Return the [X, Y] coordinate for the center point of the cell that contains the specified text.  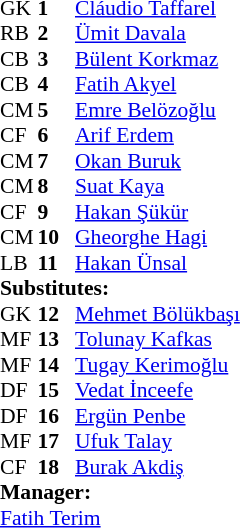
8 [57, 187]
Hakan Şükür [158, 212]
GK [19, 314]
Manager: [120, 493]
Ergün Penbe [158, 416]
Emre Belözoğlu [158, 110]
Mehmet Bölükbaşı [158, 314]
Okan Buruk [158, 161]
Ufuk Talay [158, 441]
Burak Akdiş [158, 467]
RB [19, 33]
5 [57, 110]
11 [57, 263]
Arif Erdem [158, 135]
Bülent Korkmaz [158, 59]
Vedat İnceefe [158, 391]
16 [57, 416]
LB [19, 263]
18 [57, 467]
17 [57, 441]
3 [57, 59]
13 [57, 339]
Tolunay Kafkas [158, 339]
2 [57, 33]
9 [57, 212]
Suat Kaya [158, 187]
12 [57, 314]
Ümit Davala [158, 33]
Fatih Akyel [158, 85]
Hakan Ünsal [158, 263]
4 [57, 85]
Gheorghe Hagi [158, 237]
14 [57, 365]
6 [57, 135]
10 [57, 237]
Tugay Kerimoğlu [158, 365]
Substitutes: [120, 289]
15 [57, 391]
7 [57, 161]
